Capture the cell that displays the provided text and extract its [x, y] central coordinate. 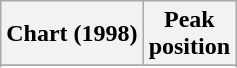
Peakposition [189, 34]
Chart (1998) [72, 34]
